Determine the (X, Y) coordinate at the center of the cell enclosing the given text.  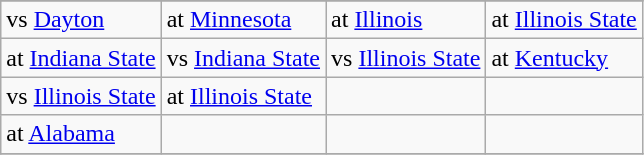
at Illinois (406, 20)
at Indiana State (81, 58)
at Alabama (81, 134)
vs Dayton (81, 20)
at Minnesota (243, 20)
vs Indiana State (243, 58)
at Kentucky (564, 58)
